Output the [X, Y] coordinate of the center of the cell containing the given text.  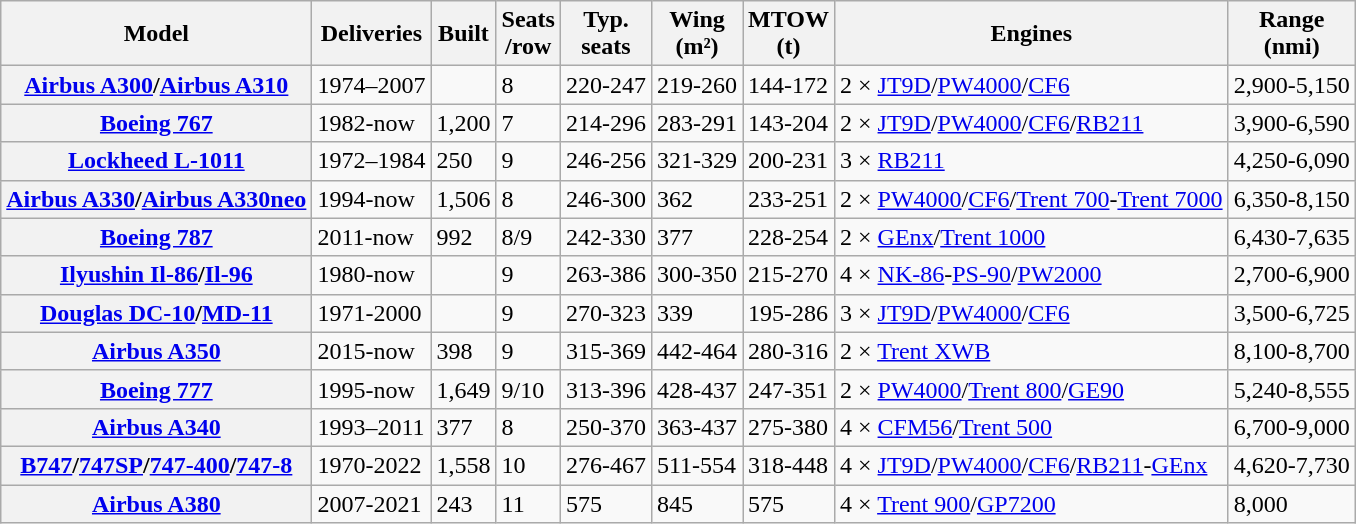
8,000 [1292, 503]
Boeing 777 [156, 389]
2 × PW4000/CF6/Trent 700-Trent 7000 [1031, 199]
1994-now [372, 199]
4 × JT9D/PW4000/CF6/RB211-GEnx [1031, 465]
1980-now [372, 275]
845 [696, 503]
B747/747SP/747-400/747-8 [156, 465]
6,350-8,150 [1292, 199]
321-329 [696, 161]
2,700-6,900 [1292, 275]
1993–2011 [372, 427]
275-380 [789, 427]
219-260 [696, 85]
6,700-9,000 [1292, 427]
1,558 [464, 465]
Airbus A380 [156, 503]
270-323 [606, 313]
Airbus A300/Airbus A310 [156, 85]
8/9 [528, 237]
228-254 [789, 237]
4 × NK-86-PS-90/PW2000 [1031, 275]
250 [464, 161]
Model [156, 34]
Seats/row [528, 34]
Boeing 787 [156, 237]
7 [528, 123]
Airbus A330/Airbus A330neo [156, 199]
Wing(m²) [696, 34]
Airbus A340 [156, 427]
144-172 [789, 85]
2 × PW4000/Trent 800/GE90 [1031, 389]
Boeing 767 [156, 123]
8,100-8,700 [1292, 351]
2 × GEnx/Trent 1000 [1031, 237]
362 [696, 199]
1970-2022 [372, 465]
4 × CFM56/Trent 500 [1031, 427]
Built [464, 34]
195-286 [789, 313]
1974–2007 [372, 85]
215-270 [789, 275]
242-330 [606, 237]
243 [464, 503]
Lockheed L-1011 [156, 161]
214-296 [606, 123]
2011-now [372, 237]
2 × JT9D/PW4000/CF6 [1031, 85]
363-437 [696, 427]
2 × Trent XWB [1031, 351]
Douglas DC-10/MD-11 [156, 313]
3,500-6,725 [1292, 313]
276-467 [606, 465]
398 [464, 351]
1982-now [372, 123]
1,200 [464, 123]
1971-2000 [372, 313]
2007-2021 [372, 503]
220-247 [606, 85]
Airbus A350 [156, 351]
200-231 [789, 161]
246-300 [606, 199]
3,900-6,590 [1292, 123]
442-464 [696, 351]
315-369 [606, 351]
10 [528, 465]
2 × JT9D/PW4000/CF6/RB211 [1031, 123]
992 [464, 237]
5,240-8,555 [1292, 389]
3 × RB211 [1031, 161]
1,506 [464, 199]
428-437 [696, 389]
2,900-5,150 [1292, 85]
250-370 [606, 427]
3 × JT9D/PW4000/CF6 [1031, 313]
1995-now [372, 389]
9/10 [528, 389]
1,649 [464, 389]
1972–1984 [372, 161]
511-554 [696, 465]
300-350 [696, 275]
263-386 [606, 275]
283-291 [696, 123]
MTOW(t) [789, 34]
Typ.seats [606, 34]
339 [696, 313]
313-396 [606, 389]
Deliveries [372, 34]
11 [528, 503]
246-256 [606, 161]
280-316 [789, 351]
143-204 [789, 123]
4,620-7,730 [1292, 465]
318-448 [789, 465]
Engines [1031, 34]
247-351 [789, 389]
4,250-6,090 [1292, 161]
6,430-7,635 [1292, 237]
Ilyushin Il-86/Il-96 [156, 275]
2015-now [372, 351]
233-251 [789, 199]
4 × Trent 900/GP7200 [1031, 503]
Range(nmi) [1292, 34]
